Capture the cell that displays the provided text and extract its (X, Y) central coordinate. 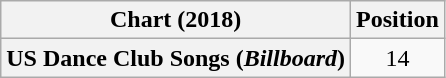
14 (398, 58)
Position (398, 20)
Chart (2018) (176, 20)
US Dance Club Songs (Billboard) (176, 58)
